Provide the (X, Y) coordinate of the cell's center where the given text is located.  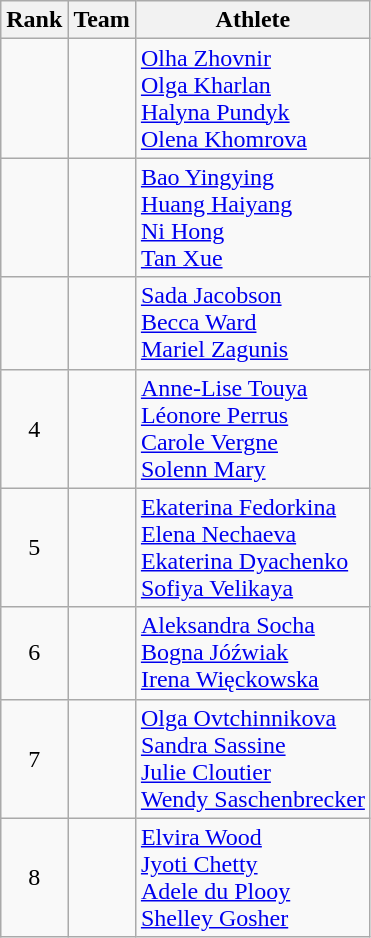
Olga OvtchinnikovaSandra SassineJulie CloutierWendy Saschenbrecker (252, 758)
Elvira WoodJyoti ChettyAdele du PlooyShelley Gosher (252, 878)
Rank (34, 20)
Sada JacobsonBecca WardMariel Zagunis (252, 323)
Anne-Lise TouyaLéonore PerrusCarole VergneSolenn Mary (252, 428)
5 (34, 548)
Aleksandra SochaBogna JóźwiakIrena Więckowska (252, 653)
6 (34, 653)
7 (34, 758)
Olha ZhovnirOlga KharlanHalyna PundykOlena Khomrova (252, 98)
Athlete (252, 20)
Team (102, 20)
Bao YingyingHuang HaiyangNi HongTan Xue (252, 218)
8 (34, 878)
Ekaterina FedorkinaElena NechaevaEkaterina DyachenkoSofiya Velikaya (252, 548)
4 (34, 428)
